Return [x, y] of the center of cell containing provided text 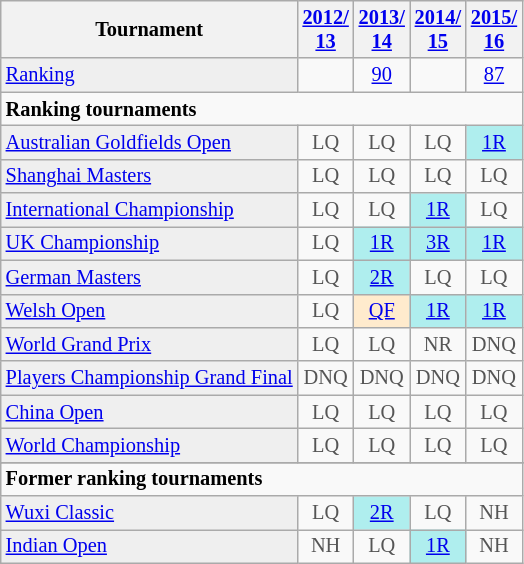
Indian Open [150, 546]
Ranking [150, 75]
Welsh Open [150, 311]
2015/16 [494, 29]
Players Championship Grand Final [150, 378]
2014/15 [438, 29]
International Championship [150, 210]
UK Championship [150, 243]
World Championship [150, 445]
German Masters [150, 277]
Australian Goldfields Open [150, 142]
NR [438, 344]
QF [382, 311]
2012/13 [326, 29]
Wuxi Classic [150, 513]
3R [438, 243]
Tournament [150, 29]
2013/14 [382, 29]
Shanghai Masters [150, 176]
87 [494, 75]
China Open [150, 412]
Ranking tournaments [262, 109]
90 [382, 75]
World Grand Prix [150, 344]
Former ranking tournaments [262, 479]
